Scan for the cell matching the given text and deliver its (x, y) coordinate at center. 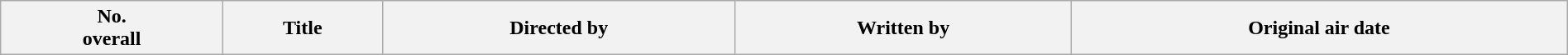
Original air date (1320, 28)
Directed by (559, 28)
Title (303, 28)
Written by (903, 28)
No.overall (112, 28)
